Locate the cell with the specified text and output its (x, y) center coordinate. 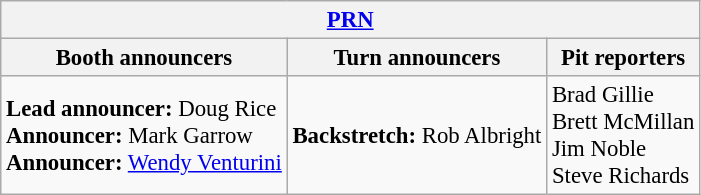
Turn announcers (417, 58)
Booth announcers (144, 58)
Pit reporters (624, 58)
PRN (350, 20)
Brad GillieBrett McMillanJim NobleSteve Richards (624, 136)
Lead announcer: Doug RiceAnnouncer: Mark GarrowAnnouncer: Wendy Venturini (144, 136)
Backstretch: Rob Albright (417, 136)
